Return the [x, y] coordinate for the center point of the cell that contains the specified text.  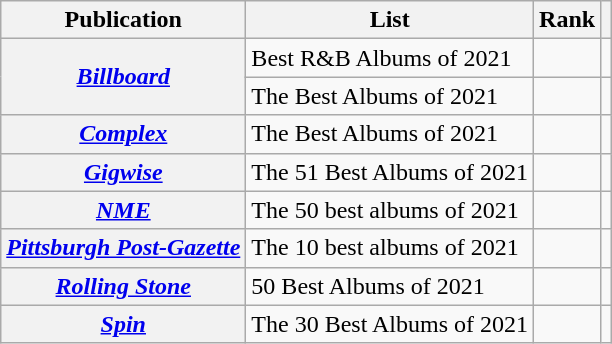
Rank [568, 20]
Spin [124, 324]
Gigwise [124, 172]
50 Best Albums of 2021 [390, 286]
Billboard [124, 77]
The 30 Best Albums of 2021 [390, 324]
The 51 Best Albums of 2021 [390, 172]
The 10 best albums of 2021 [390, 248]
Complex [124, 134]
Publication [124, 20]
Rolling Stone [124, 286]
Pittsburgh Post-Gazette [124, 248]
Best R&B Albums of 2021 [390, 58]
List [390, 20]
The 50 best albums of 2021 [390, 210]
NME [124, 210]
